Extract the [x, y] coordinate from the center of the cell holding the provided text.  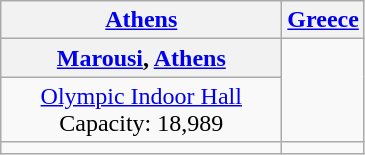
Athens [142, 20]
Marousi, Athens [142, 58]
Olympic Indoor HallCapacity: 18,989 [142, 110]
Greece [324, 20]
